Identify which cell holds the provided text, then report its [x, y] central coordinate. 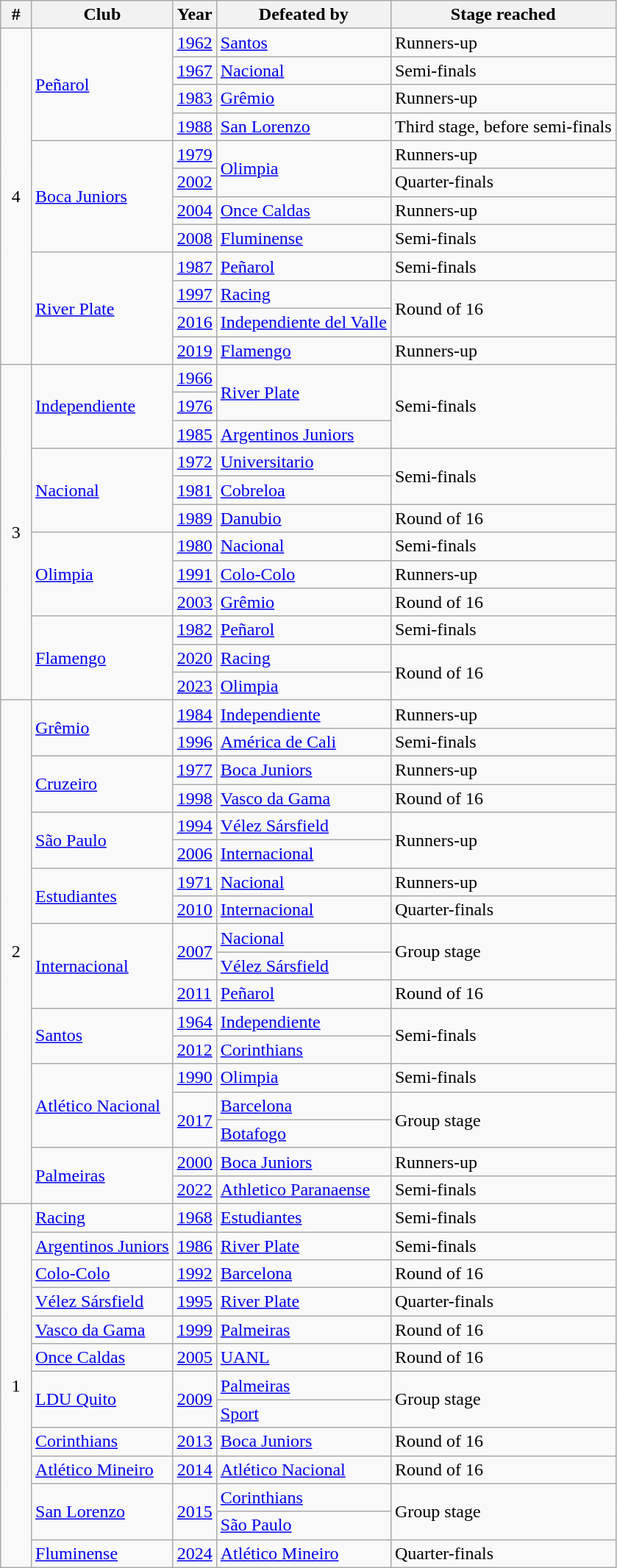
2014 [194, 1469]
1972 [194, 462]
Defeated by [303, 15]
Botafogo [303, 1134]
1976 [194, 407]
1982 [194, 630]
1971 [194, 882]
2011 [194, 994]
2 [16, 951]
1967 [194, 71]
1992 [194, 1274]
1986 [194, 1246]
2009 [194, 1400]
1995 [194, 1302]
Year [194, 15]
Independiente del Valle [303, 322]
Sport [303, 1414]
2020 [194, 658]
4 [16, 197]
1983 [194, 99]
2006 [194, 854]
1964 [194, 1022]
2023 [194, 686]
UANL [303, 1358]
1991 [194, 574]
1962 [194, 43]
1984 [194, 714]
2024 [194, 1553]
Stage reached [503, 15]
2004 [194, 210]
2015 [194, 1511]
# [16, 15]
2019 [194, 351]
1997 [194, 294]
1968 [194, 1217]
1985 [194, 434]
1987 [194, 266]
América de Cali [303, 742]
Universitario [303, 462]
Cobreloa [303, 490]
2016 [194, 322]
3 [16, 532]
1977 [194, 770]
1998 [194, 798]
Third stage, before semi-finals [503, 126]
Danubio [303, 518]
2000 [194, 1161]
2012 [194, 1050]
1981 [194, 490]
1979 [194, 154]
1980 [194, 546]
Club [103, 15]
1 [16, 1385]
2008 [194, 238]
1994 [194, 826]
1989 [194, 518]
1990 [194, 1078]
Cruzeiro [103, 784]
Athletico Paranaense [303, 1189]
1999 [194, 1330]
1996 [194, 742]
2005 [194, 1358]
1988 [194, 126]
2002 [194, 182]
1966 [194, 379]
2007 [194, 952]
LDU Quito [103, 1400]
2013 [194, 1442]
2010 [194, 910]
2022 [194, 1189]
2017 [194, 1120]
2003 [194, 602]
